Locate the cell with the specified text and output its [x, y] center coordinate. 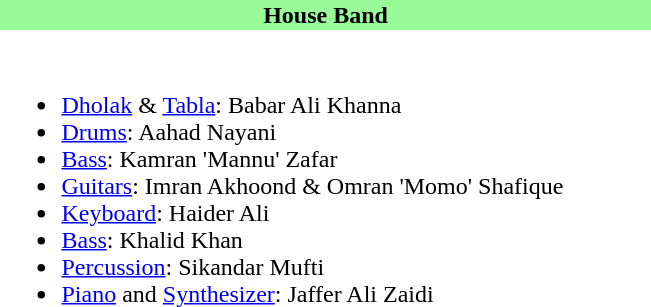
House Band [326, 15]
